Identify which cell holds the provided text, then report its (x, y) central coordinate. 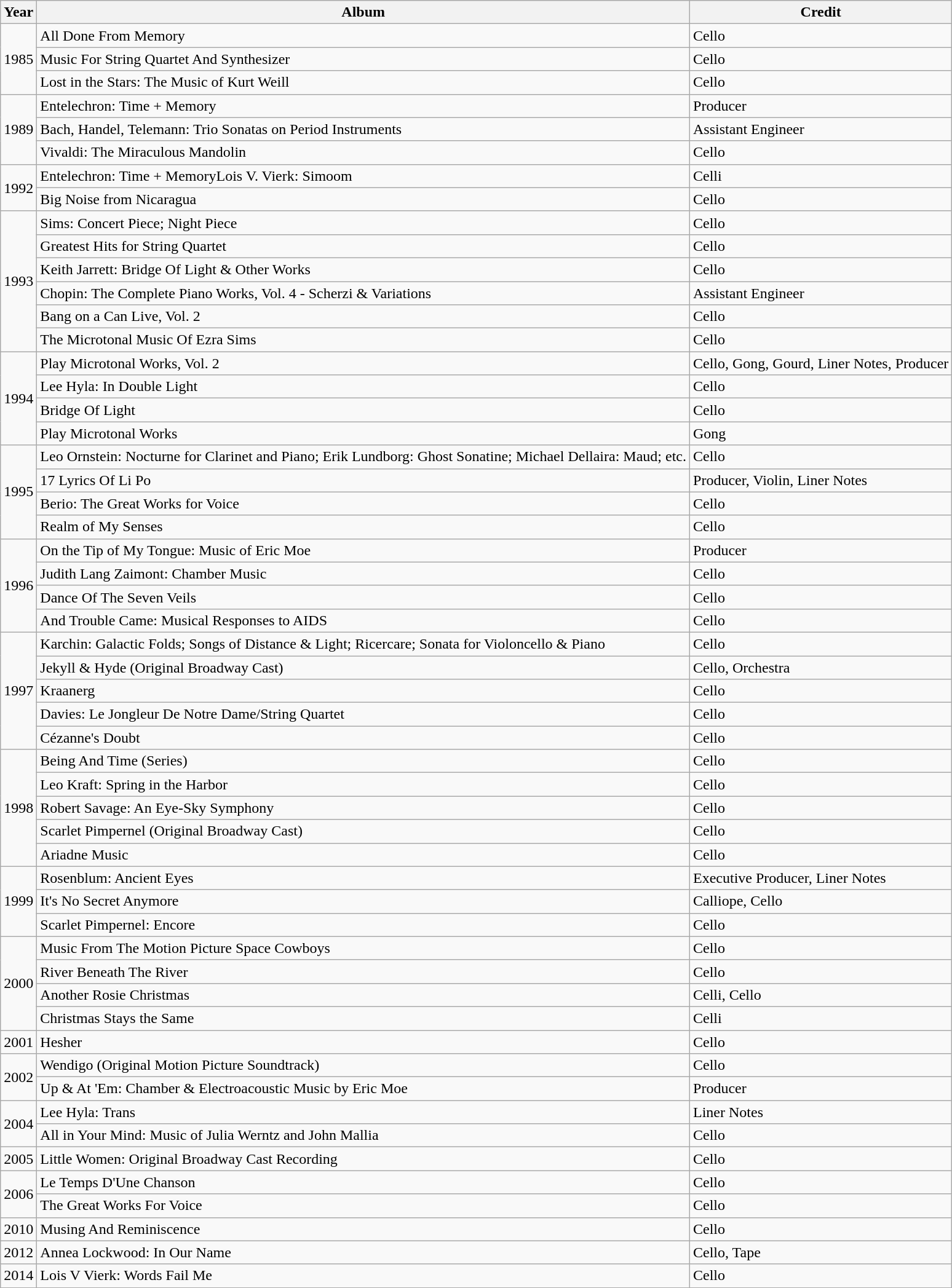
1998 (18, 808)
It's No Secret Anymore (363, 901)
Chopin: The Complete Piano Works, Vol. 4 - Scherzi & Variations (363, 293)
2006 (18, 1194)
Liner Notes (821, 1112)
2001 (18, 1042)
Christmas Stays the Same (363, 1018)
Cézanne's Doubt (363, 738)
Davies: Le Jongleur De Notre Dame/String Quartet (363, 714)
1995 (18, 492)
Bang on a Can Live, Vol. 2 (363, 317)
Keith Jarrett: Bridge Of Light & Other Works (363, 269)
Gong (821, 433)
Karchin: Galactic Folds; Songs of Distance & Light; Ricercare; Sonata for Violoncello & Piano (363, 644)
2005 (18, 1159)
1994 (18, 398)
Lois V Vierk: Words Fail Me (363, 1276)
Cello, Orchestra (821, 667)
All Done From Memory (363, 36)
Berio: The Great Works for Voice (363, 504)
Entelechron: Time + Memory (363, 106)
2010 (18, 1229)
Entelechron: Time + MemoryLois V. Vierk: Simoom (363, 176)
2000 (18, 983)
2002 (18, 1077)
Big Noise from Nicaragua (363, 199)
Sims: Concert Piece; Night Piece (363, 223)
Realm of My Senses (363, 527)
Wendigo (Original Motion Picture Soundtrack) (363, 1065)
Album (363, 12)
2012 (18, 1252)
1989 (18, 129)
1996 (18, 585)
Play Microtonal Works (363, 433)
Music From The Motion Picture Space Cowboys (363, 948)
Calliope, Cello (821, 901)
2004 (18, 1124)
1992 (18, 188)
Hesher (363, 1042)
Executive Producer, Liner Notes (821, 878)
Musing And Reminiscence (363, 1229)
Rosenblum: Ancient Eyes (363, 878)
Cello, Tape (821, 1252)
The Great Works For Voice (363, 1206)
Kraanerg (363, 691)
Scarlet Pimpernel: Encore (363, 925)
Jekyll & Hyde (Original Broadway Cast) (363, 667)
Bridge Of Light (363, 410)
Robert Savage: An Eye-Sky Symphony (363, 808)
Year (18, 12)
2014 (18, 1276)
Scarlet Pimpernel (Original Broadway Cast) (363, 831)
Up & At 'Em: Chamber & Electroacoustic Music by Eric Moe (363, 1089)
Dance Of The Seven Veils (363, 597)
Credit (821, 12)
Another Rosie Christmas (363, 995)
River Beneath The River (363, 971)
1997 (18, 690)
Celli, Cello (821, 995)
Annea Lockwood: In Our Name (363, 1252)
1993 (18, 281)
The Microtonal Music Of Ezra Sims (363, 340)
Lee Hyla: Trans (363, 1112)
Le Temps D'Une Chanson (363, 1182)
1999 (18, 901)
Bach, Handel, Telemann: Trio Sonatas on Period Instruments (363, 129)
Play Microtonal Works, Vol. 2 (363, 363)
On the Tip of My Tongue: Music of Eric Moe (363, 550)
Leo Kraft: Spring in the Harbor (363, 784)
Music For String Quartet And Synthesizer (363, 59)
Judith Lang Zaimont: Chamber Music (363, 574)
Being And Time (Series) (363, 761)
Producer, Violin, Liner Notes (821, 480)
Leo Ornstein: Nocturne for Clarinet and Piano; Erik Lundborg: Ghost Sonatine; Michael Dellaira: Maud; etc. (363, 457)
Lee Hyla: In Double Light (363, 387)
Vivaldi: The Miraculous Mandolin (363, 152)
1985 (18, 59)
All in Your Mind: Music of Julia Werntz and John Mallia (363, 1136)
Greatest Hits for String Quartet (363, 246)
Little Women: Original Broadway Cast Recording (363, 1159)
17 Lyrics Of Li Po (363, 480)
And Trouble Came: Musical Responses to AIDS (363, 620)
Lost in the Stars: The Music of Kurt Weill (363, 82)
Ariadne Music (363, 855)
Cello, Gong, Gourd, Liner Notes, Producer (821, 363)
